Identify which cell holds the provided text, then report its [X, Y] central coordinate. 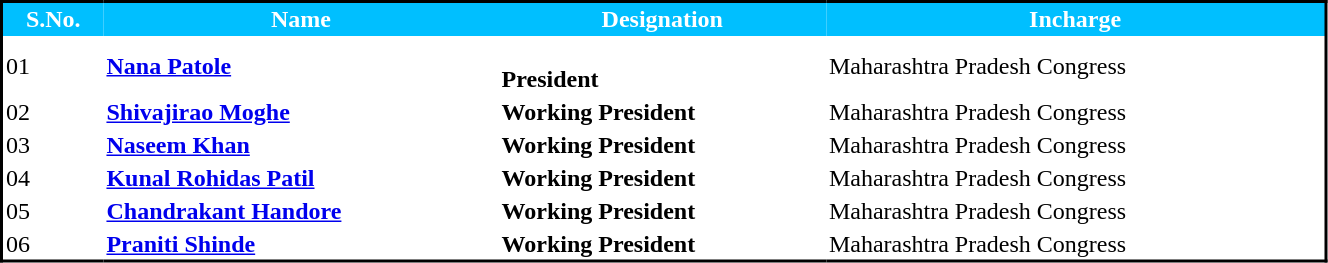
Name [300, 19]
Designation [662, 19]
Nana Patole [300, 66]
02 [53, 112]
Shivajirao Moghe [300, 112]
Kunal Rohidas Patil [300, 178]
Naseem Khan [300, 146]
S.No. [53, 19]
04 [53, 178]
Incharge [1076, 19]
Praniti Shinde [300, 244]
06 [53, 244]
05 [53, 212]
01 [53, 66]
President [662, 66]
03 [53, 146]
Chandrakant Handore [300, 212]
